Return (X, Y) of the center of cell containing provided text 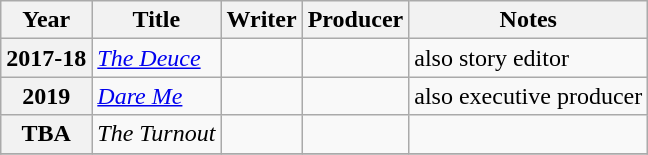
also executive producer (528, 96)
2017-18 (46, 58)
Title (156, 20)
TBA (46, 134)
2019 (46, 96)
Year (46, 20)
Writer (262, 20)
Notes (528, 20)
Dare Me (156, 96)
also story editor (528, 58)
Producer (356, 20)
The Deuce (156, 58)
The Turnout (156, 134)
